Capture the cell that displays the provided text and extract its (x, y) central coordinate. 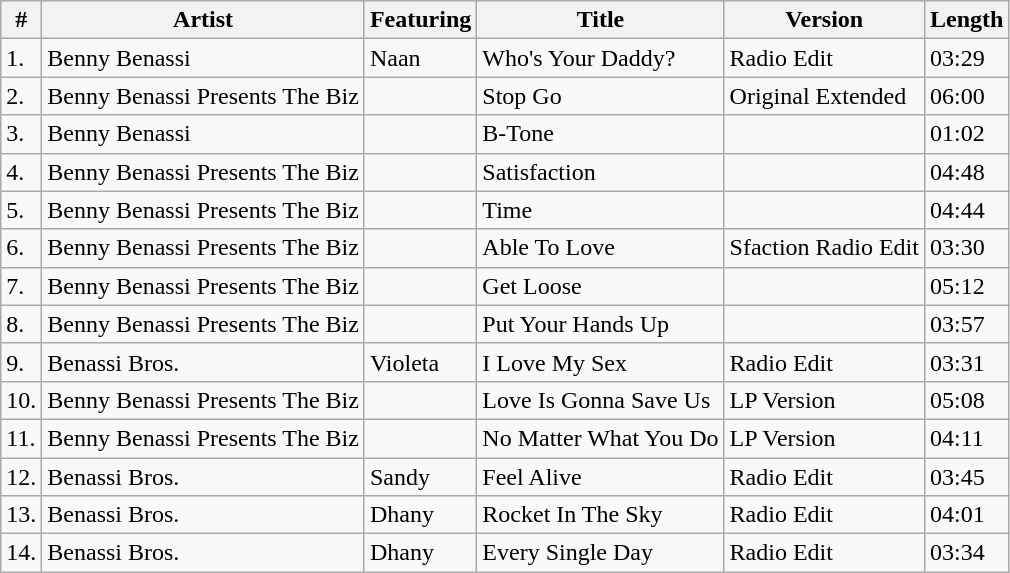
03:30 (966, 248)
Title (600, 20)
Time (600, 210)
# (22, 20)
03:34 (966, 553)
6. (22, 248)
04:11 (966, 438)
Length (966, 20)
04:01 (966, 515)
3. (22, 134)
Every Single Day (600, 553)
Sfaction Radio Edit (824, 248)
8. (22, 324)
2. (22, 96)
7. (22, 286)
03:57 (966, 324)
No Matter What You Do (600, 438)
01:02 (966, 134)
04:48 (966, 172)
12. (22, 477)
Love Is Gonna Save Us (600, 400)
I Love My Sex (600, 362)
Version (824, 20)
03:31 (966, 362)
Satisfaction (600, 172)
13. (22, 515)
Able To Love (600, 248)
Feel Alive (600, 477)
1. (22, 58)
4. (22, 172)
04:44 (966, 210)
05:12 (966, 286)
5. (22, 210)
Naan (420, 58)
B-Tone (600, 134)
03:29 (966, 58)
Get Loose (600, 286)
03:45 (966, 477)
9. (22, 362)
14. (22, 553)
Stop Go (600, 96)
Artist (204, 20)
Sandy (420, 477)
Rocket In The Sky (600, 515)
Original Extended (824, 96)
05:08 (966, 400)
Violeta (420, 362)
Who's Your Daddy? (600, 58)
11. (22, 438)
06:00 (966, 96)
10. (22, 400)
Put Your Hands Up (600, 324)
Featuring (420, 20)
